Pinpoint the cell where the given text exists, returning its (x, y) midpoint coordinate. 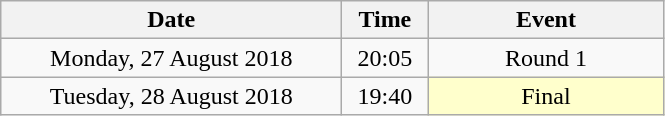
Time (385, 20)
Monday, 27 August 2018 (172, 58)
Round 1 (546, 58)
Final (546, 96)
Event (546, 20)
Date (172, 20)
Tuesday, 28 August 2018 (172, 96)
20:05 (385, 58)
19:40 (385, 96)
